Output the [X, Y] coordinate of the center of the cell containing the given text.  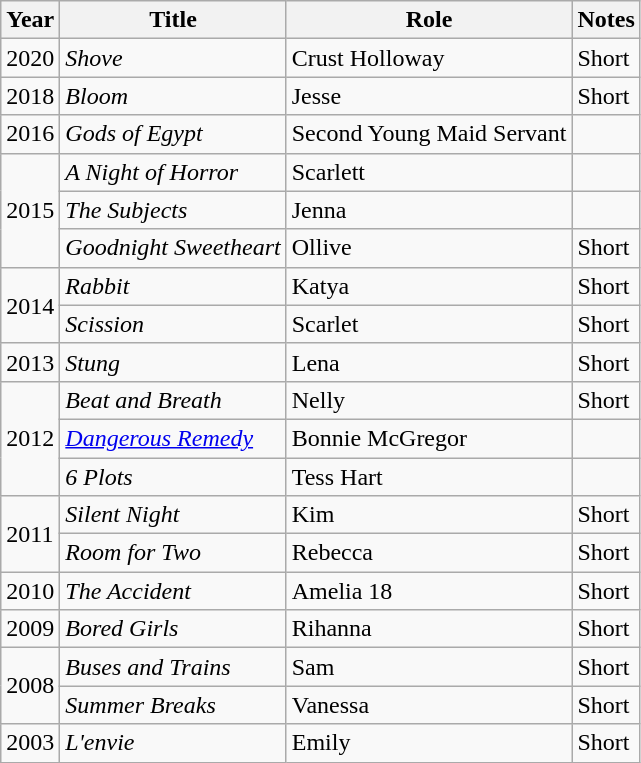
Katya [429, 286]
L'envie [173, 743]
Buses and Trains [173, 667]
2018 [30, 96]
Notes [606, 20]
Vanessa [429, 705]
2016 [30, 134]
2011 [30, 534]
Ollive [429, 248]
2012 [30, 438]
Silent Night [173, 515]
Emily [429, 743]
6 Plots [173, 477]
Title [173, 20]
Rihanna [429, 629]
Summer Breaks [173, 705]
Year [30, 20]
Dangerous Remedy [173, 438]
Gods of Egypt [173, 134]
2013 [30, 362]
The Subjects [173, 210]
2008 [30, 686]
Lena [429, 362]
Kim [429, 515]
2020 [30, 58]
Sam [429, 667]
Shove [173, 58]
Amelia 18 [429, 591]
A Night of Horror [173, 172]
Role [429, 20]
Bored Girls [173, 629]
Scarlet [429, 324]
Jenna [429, 210]
Goodnight Sweetheart [173, 248]
2010 [30, 591]
Beat and Breath [173, 400]
Scission [173, 324]
Second Young Maid Servant [429, 134]
Crust Holloway [429, 58]
Bonnie McGregor [429, 438]
Stung [173, 362]
2003 [30, 743]
Rebecca [429, 553]
Rabbit [173, 286]
2009 [30, 629]
Scarlett [429, 172]
2015 [30, 210]
Bloom [173, 96]
Room for Two [173, 553]
Nelly [429, 400]
Jesse [429, 96]
2014 [30, 305]
The Accident [173, 591]
Tess Hart [429, 477]
